Determine the [X, Y] coordinate at the center of the cell enclosing the given text.  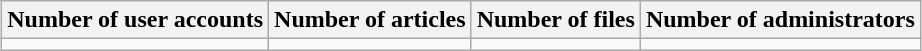
Number of articles [370, 20]
Number of administrators [780, 20]
Number of user accounts [136, 20]
Number of files [556, 20]
